Pinpoint the cell where the given text exists, returning its [X, Y] midpoint coordinate. 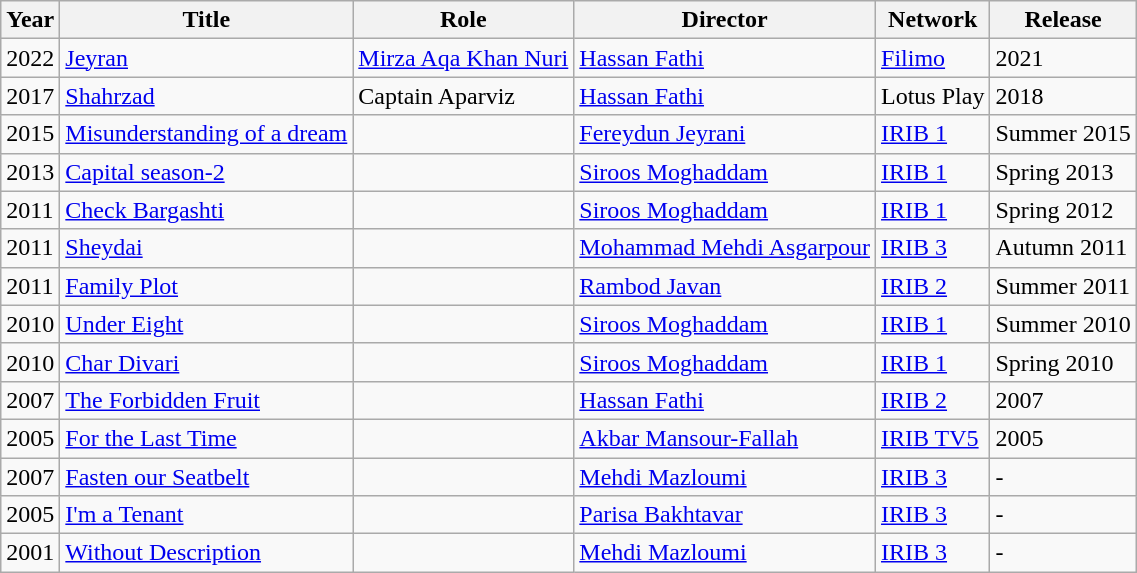
2017 [30, 96]
Spring 2012 [1063, 210]
Capital season-2 [206, 172]
Lotus Play [933, 96]
Family Plot [206, 286]
Parisa Bakhtavar [725, 515]
Filimo [933, 58]
Misunderstanding of a dream [206, 134]
Under Eight [206, 324]
Network [933, 20]
Spring 2010 [1063, 362]
Title [206, 20]
Fasten our Seatbelt [206, 477]
2021 [1063, 58]
Release [1063, 20]
For the Last Time [206, 438]
Without Description [206, 553]
Year [30, 20]
I'm a Tenant [206, 515]
Char Divari [206, 362]
Rambod Javan [725, 286]
Fereydun Jeyrani [725, 134]
Mohammad Mehdi Asgarpour [725, 248]
Summer 2010 [1063, 324]
Autumn 2011 [1063, 248]
2001 [30, 553]
The Forbidden Fruit [206, 400]
Summer 2011 [1063, 286]
Sheydai [206, 248]
Mirza Aqa Khan Nuri [464, 58]
Captain Aparviz [464, 96]
IRIB TV5 [933, 438]
2015 [30, 134]
Summer 2015 [1063, 134]
Director [725, 20]
2018 [1063, 96]
Role [464, 20]
2013 [30, 172]
Akbar Mansour-Fallah [725, 438]
2022 [30, 58]
Shahrzad [206, 96]
Check Bargashti [206, 210]
Spring 2013 [1063, 172]
Jeyran [206, 58]
